Output the [X, Y] coordinate of the center of the cell containing the given text.  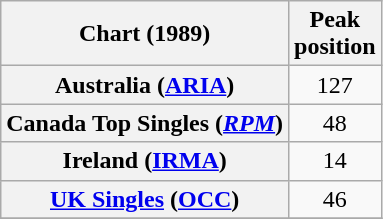
127 [335, 85]
14 [335, 161]
Canada Top Singles (RPM) [145, 123]
46 [335, 199]
UK Singles (OCC) [145, 199]
Peakposition [335, 34]
Ireland (IRMA) [145, 161]
48 [335, 123]
Australia (ARIA) [145, 85]
Chart (1989) [145, 34]
